Scan for the cell matching the given text and deliver its (x, y) coordinate at center. 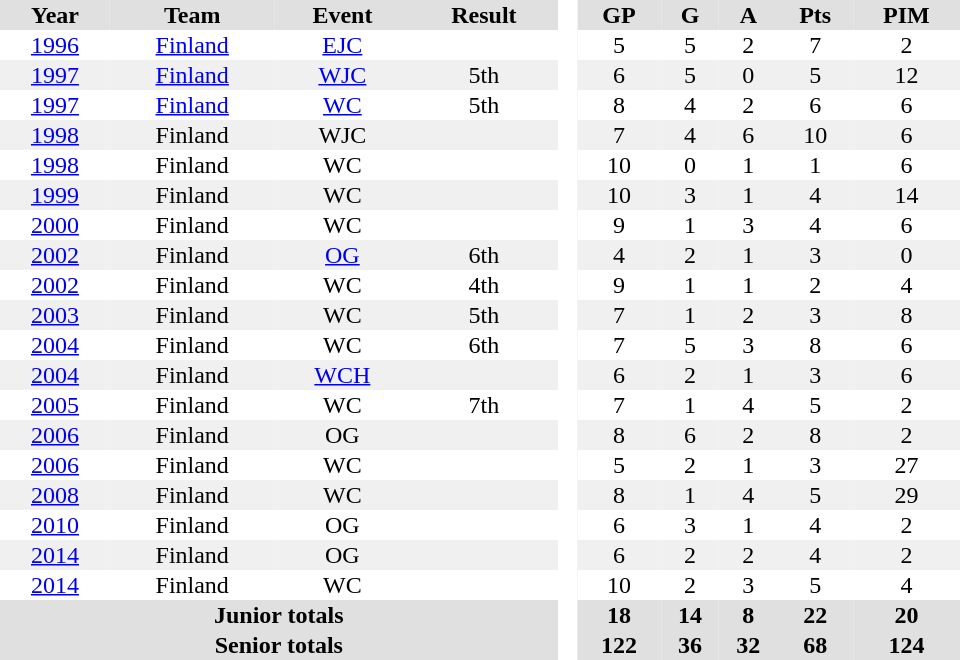
7th (484, 405)
12 (906, 75)
G (690, 15)
Pts (814, 15)
4th (484, 285)
Event (342, 15)
PIM (906, 15)
18 (619, 615)
EJC (342, 45)
1996 (55, 45)
Senior totals (279, 645)
36 (690, 645)
1999 (55, 195)
22 (814, 615)
Junior totals (279, 615)
2010 (55, 525)
27 (906, 465)
Result (484, 15)
20 (906, 615)
GP (619, 15)
A (748, 15)
Year (55, 15)
Team (192, 15)
32 (748, 645)
124 (906, 645)
29 (906, 495)
2000 (55, 225)
68 (814, 645)
WCH (342, 375)
2005 (55, 405)
2008 (55, 495)
122 (619, 645)
2003 (55, 315)
